For the text-containing cell, return its midpoint in (x, y) coordinate format. 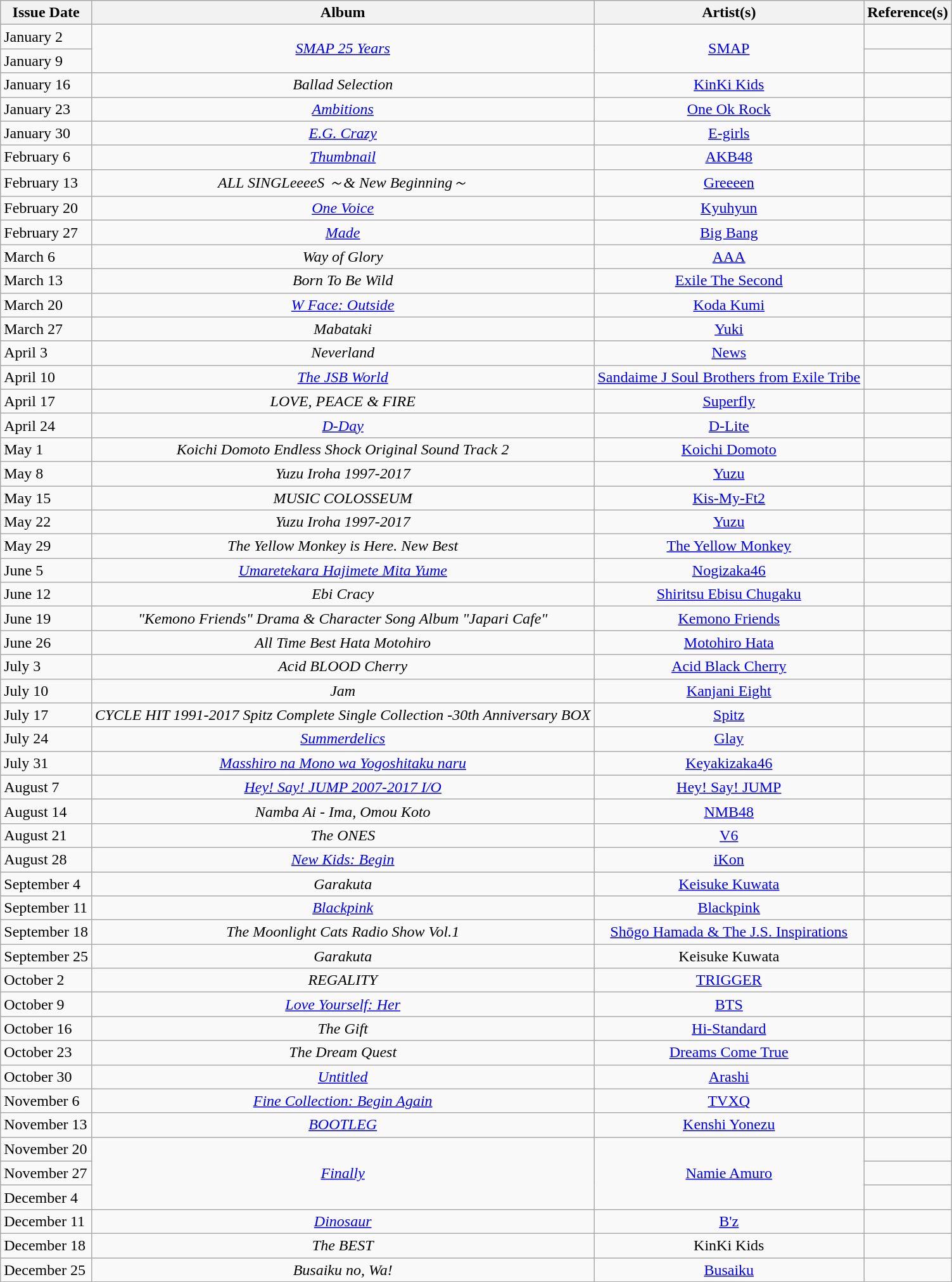
April 3 (46, 353)
BOOTLEG (342, 1125)
December 11 (46, 1221)
Namie Amuro (729, 1173)
TRIGGER (729, 980)
Jam (342, 691)
Hi-Standard (729, 1029)
January 16 (46, 85)
February 13 (46, 183)
Fine Collection: Begin Again (342, 1101)
Kanjani Eight (729, 691)
June 26 (46, 643)
iKon (729, 859)
The BEST (342, 1245)
New Kids: Begin (342, 859)
January 2 (46, 37)
May 29 (46, 546)
Koichi Domoto Endless Shock Original Sound Track 2 (342, 449)
Yuki (729, 329)
Exile The Second (729, 281)
Thumbnail (342, 157)
Ambitions (342, 109)
July 17 (46, 715)
February 27 (46, 233)
April 17 (46, 401)
March 27 (46, 329)
November 13 (46, 1125)
July 3 (46, 667)
All Time Best Hata Motohiro (342, 643)
January 9 (46, 61)
Shōgo Hamada & The J.S. Inspirations (729, 932)
MUSIC COLOSSEUM (342, 497)
May 8 (46, 473)
Kyuhyun (729, 208)
Koichi Domoto (729, 449)
Way of Glory (342, 257)
News (729, 353)
One Voice (342, 208)
Nogizaka46 (729, 570)
October 2 (46, 980)
The Yellow Monkey is Here. New Best (342, 546)
August 28 (46, 859)
NMB48 (729, 811)
Kemono Friends (729, 619)
December 4 (46, 1197)
Hey! Say! JUMP (729, 787)
Acid Black Cherry (729, 667)
Ballad Selection (342, 85)
July 31 (46, 763)
November 20 (46, 1149)
Kenshi Yonezu (729, 1125)
February 20 (46, 208)
The ONES (342, 835)
Dinosaur (342, 1221)
Kis-My-Ft2 (729, 497)
E-girls (729, 133)
December 18 (46, 1245)
June 5 (46, 570)
January 30 (46, 133)
August 14 (46, 811)
Issue Date (46, 13)
SMAP 25 Years (342, 49)
September 11 (46, 908)
W Face: Outside (342, 305)
B'z (729, 1221)
May 22 (46, 522)
Greeeen (729, 183)
Finally (342, 1173)
June 12 (46, 594)
Untitled (342, 1077)
March 6 (46, 257)
One Ok Rock (729, 109)
Motohiro Hata (729, 643)
July 10 (46, 691)
"Kemono Friends" Drama & Character Song Album "Japari Cafe" (342, 619)
LOVE, PEACE & FIRE (342, 401)
Superfly (729, 401)
Masshiro na Mono wa Yogoshitaku naru (342, 763)
January 23 (46, 109)
Artist(s) (729, 13)
Keyakizaka46 (729, 763)
April 10 (46, 377)
July 24 (46, 739)
September 25 (46, 956)
Namba Ai - Ima, Omou Koto (342, 811)
Sandaime J Soul Brothers from Exile Tribe (729, 377)
Born To Be Wild (342, 281)
The Dream Quest (342, 1053)
November 6 (46, 1101)
Spitz (729, 715)
Busaiku no, Wa! (342, 1269)
The Gift (342, 1029)
August 7 (46, 787)
TVXQ (729, 1101)
March 20 (46, 305)
April 24 (46, 425)
ALL SINGLeeeeS ～& New Beginning～ (342, 183)
The Moonlight Cats Radio Show Vol.1 (342, 932)
October 30 (46, 1077)
Album (342, 13)
The JSB World (342, 377)
May 15 (46, 497)
BTS (729, 1004)
Reference(s) (908, 13)
October 9 (46, 1004)
Umaretekara Hajimete Mita Yume (342, 570)
Made (342, 233)
March 13 (46, 281)
October 16 (46, 1029)
November 27 (46, 1173)
E.G. Crazy (342, 133)
Glay (729, 739)
V6 (729, 835)
Mabataki (342, 329)
October 23 (46, 1053)
D-Day (342, 425)
REGALITY (342, 980)
Busaiku (729, 1269)
February 6 (46, 157)
Arashi (729, 1077)
Big Bang (729, 233)
SMAP (729, 49)
September 18 (46, 932)
D-Lite (729, 425)
December 25 (46, 1269)
CYCLE HIT 1991-2017 Spitz Complete Single Collection -30th Anniversary BOX (342, 715)
August 21 (46, 835)
Hey! Say! JUMP 2007-2017 I/O (342, 787)
June 19 (46, 619)
September 4 (46, 884)
Neverland (342, 353)
May 1 (46, 449)
AKB48 (729, 157)
Acid BLOOD Cherry (342, 667)
Love Yourself: Her (342, 1004)
AAA (729, 257)
Ebi Cracy (342, 594)
Summerdelics (342, 739)
Koda Kumi (729, 305)
Dreams Come True (729, 1053)
Shiritsu Ebisu Chugaku (729, 594)
The Yellow Monkey (729, 546)
